Provide the (X, Y) coordinate of the cell's center where the given text is located.  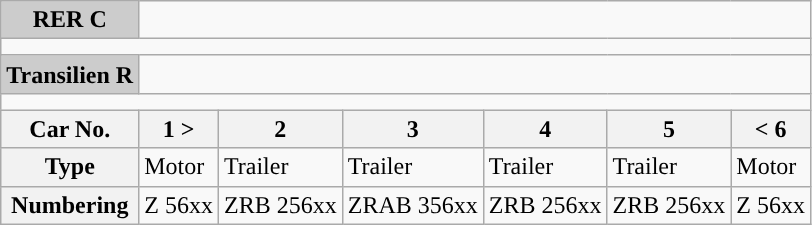
2 (280, 129)
4 (545, 129)
ZRAB 356xx (412, 205)
< 6 (771, 129)
3 (412, 129)
Car No. (70, 129)
5 (669, 129)
Transilien R (70, 74)
RER C (70, 20)
Numbering (70, 205)
Type (70, 167)
1 > (179, 129)
